Search for the cell housing the specified text and yield its [X, Y] center coordinate. 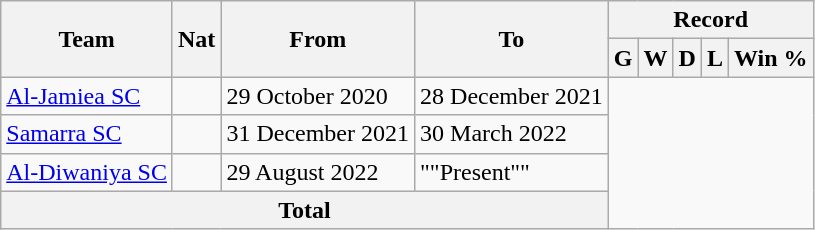
31 December 2021 [318, 134]
Nat [196, 39]
Record [710, 20]
W [656, 58]
29 August 2022 [318, 172]
G [623, 58]
""Present"" [512, 172]
Samarra SC [87, 134]
Win % [770, 58]
29 October 2020 [318, 96]
D [687, 58]
From [318, 39]
Al-Jamiea SC [87, 96]
Al-Diwaniya SC [87, 172]
30 March 2022 [512, 134]
28 December 2021 [512, 96]
Total [304, 210]
To [512, 39]
L [714, 58]
Team [87, 39]
